Scan for the cell matching the given text and deliver its [X, Y] coordinate at center. 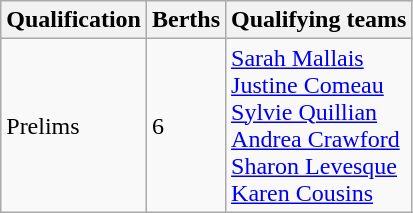
Prelims [74, 126]
Sarah Mallais Justine Comeau Sylvie Quillian Andrea Crawford Sharon Levesque Karen Cousins [319, 126]
Qualification [74, 20]
Qualifying teams [319, 20]
Berths [186, 20]
6 [186, 126]
